Return the (x, y) coordinate for the center point of the cell that contains the specified text.  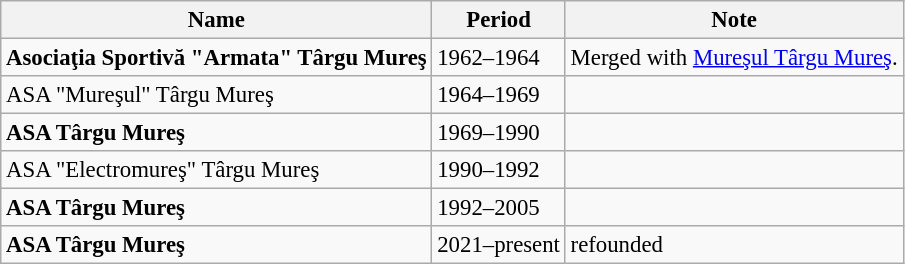
Note (734, 20)
1962–1964 (498, 58)
1990–1992 (498, 170)
Asociaţia Sportivă "Armata" Târgu Mureş (216, 58)
1969–1990 (498, 133)
Period (498, 20)
Name (216, 20)
1964–1969 (498, 95)
Merged with Mureşul Târgu Mureş. (734, 58)
ASA "Electromureş" Târgu Mureş (216, 170)
refounded (734, 245)
1992–2005 (498, 208)
ASA "Mureşul" Târgu Mureş (216, 95)
2021–present (498, 245)
